Identify which cell holds the provided text, then report its [x, y] central coordinate. 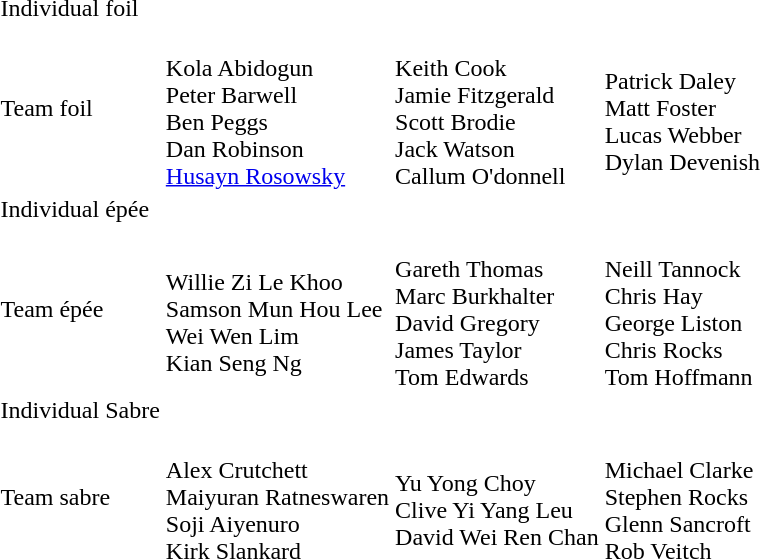
Willie Zi Le KhooSamson Mun Hou LeeWei Wen LimKian Seng Ng [277, 310]
Keith CookJamie FitzgeraldScott BrodieJack WatsonCallum O'donnell [498, 108]
Kola AbidogunPeter BarwellBen PeggsDan RobinsonHusayn Rosowsky [277, 108]
Gareth ThomasMarc BurkhalterDavid GregoryJames TaylorTom Edwards [498, 310]
